Search for the cell housing the specified text and yield its (x, y) center coordinate. 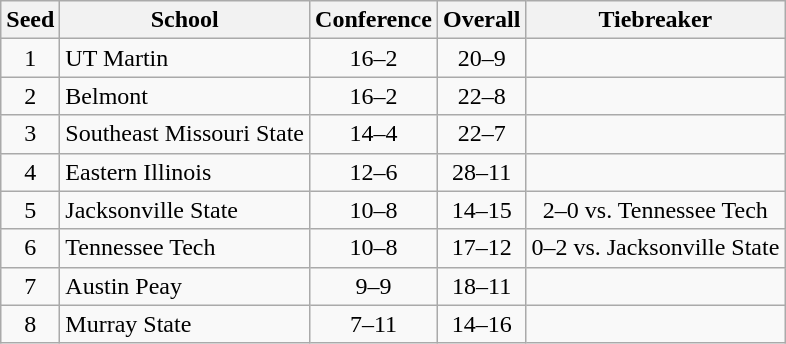
7–11 (374, 324)
UT Martin (185, 58)
Overall (481, 20)
14–16 (481, 324)
14–15 (481, 210)
Southeast Missouri State (185, 134)
17–12 (481, 248)
9–9 (374, 286)
1 (30, 58)
Jacksonville State (185, 210)
8 (30, 324)
18–11 (481, 286)
6 (30, 248)
2–0 vs. Tennessee Tech (656, 210)
12–6 (374, 172)
14–4 (374, 134)
Conference (374, 20)
Tiebreaker (656, 20)
4 (30, 172)
Belmont (185, 96)
3 (30, 134)
Tennessee Tech (185, 248)
School (185, 20)
Murray State (185, 324)
2 (30, 96)
Seed (30, 20)
0–2 vs. Jacksonville State (656, 248)
Austin Peay (185, 286)
20–9 (481, 58)
28–11 (481, 172)
7 (30, 286)
22–8 (481, 96)
22–7 (481, 134)
5 (30, 210)
Eastern Illinois (185, 172)
